Find where the given text appears and provide that cell's center as (x, y) coordinate. 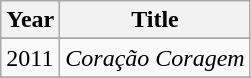
Year (30, 20)
Title (155, 20)
Coração Coragem (155, 58)
2011 (30, 58)
